Pinpoint the cell where the given text exists, returning its [x, y] midpoint coordinate. 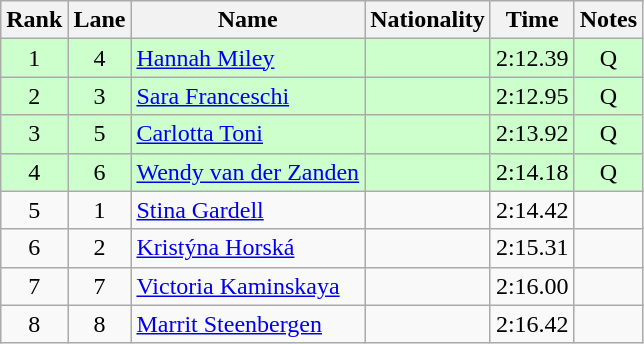
2:16.42 [532, 324]
Name [248, 20]
Wendy van der Zanden [248, 172]
Nationality [428, 20]
Time [532, 20]
2:12.39 [532, 58]
Stina Gardell [248, 210]
Marrit Steenbergen [248, 324]
Hannah Miley [248, 58]
2:15.31 [532, 248]
Rank [34, 20]
Lane [100, 20]
Sara Franceschi [248, 96]
2:14.42 [532, 210]
2:14.18 [532, 172]
Kristýna Horská [248, 248]
Notes [608, 20]
2:16.00 [532, 286]
Carlotta Toni [248, 134]
2:12.95 [532, 96]
Victoria Kaminskaya [248, 286]
2:13.92 [532, 134]
